Return (X, Y) of the center of cell containing provided text 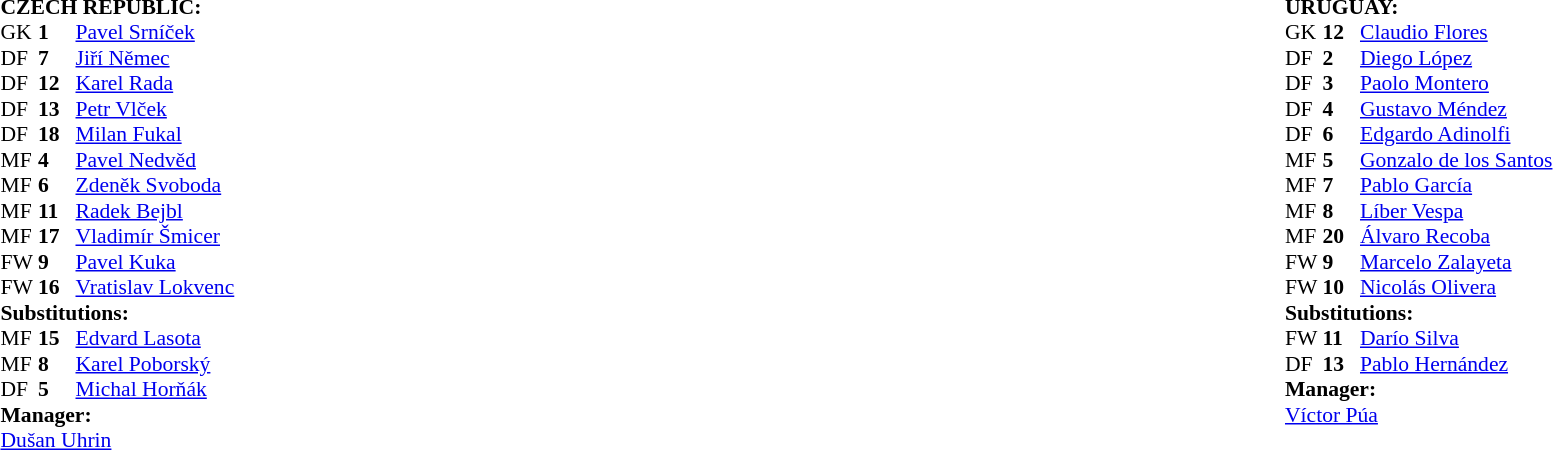
Edvard Lasota (156, 339)
Álvaro Recoba (1456, 237)
Darío Silva (1456, 339)
Nicolás Olivera (1456, 287)
Gonzalo de los Santos (1456, 160)
Karel Rada (156, 83)
Jiří Němec (156, 58)
Petr Vlček (156, 109)
Radek Bejbl (156, 211)
Claudio Flores (1456, 33)
Diego López (1456, 58)
Edgardo Adinolfi (1456, 135)
Vladimír Šmicer (156, 237)
Gustavo Méndez (1456, 109)
Vratislav Lokvenc (156, 287)
Pavel Srníček (156, 33)
Pavel Kuka (156, 262)
Karel Poborský (156, 364)
2 (1341, 58)
3 (1341, 83)
18 (57, 135)
Pablo Hernández (1456, 364)
16 (57, 287)
Pavel Nedvěd (156, 160)
Pablo García (1456, 185)
Marcelo Zalayeta (1456, 262)
Zdeněk Svoboda (156, 185)
Líber Vespa (1456, 211)
17 (57, 237)
10 (1341, 287)
Paolo Montero (1456, 83)
15 (57, 339)
1 (57, 33)
Michal Horňák (156, 389)
Milan Fukal (156, 135)
Víctor Púa (1418, 415)
20 (1341, 237)
